Identify which cell holds the provided text, then report its (X, Y) central coordinate. 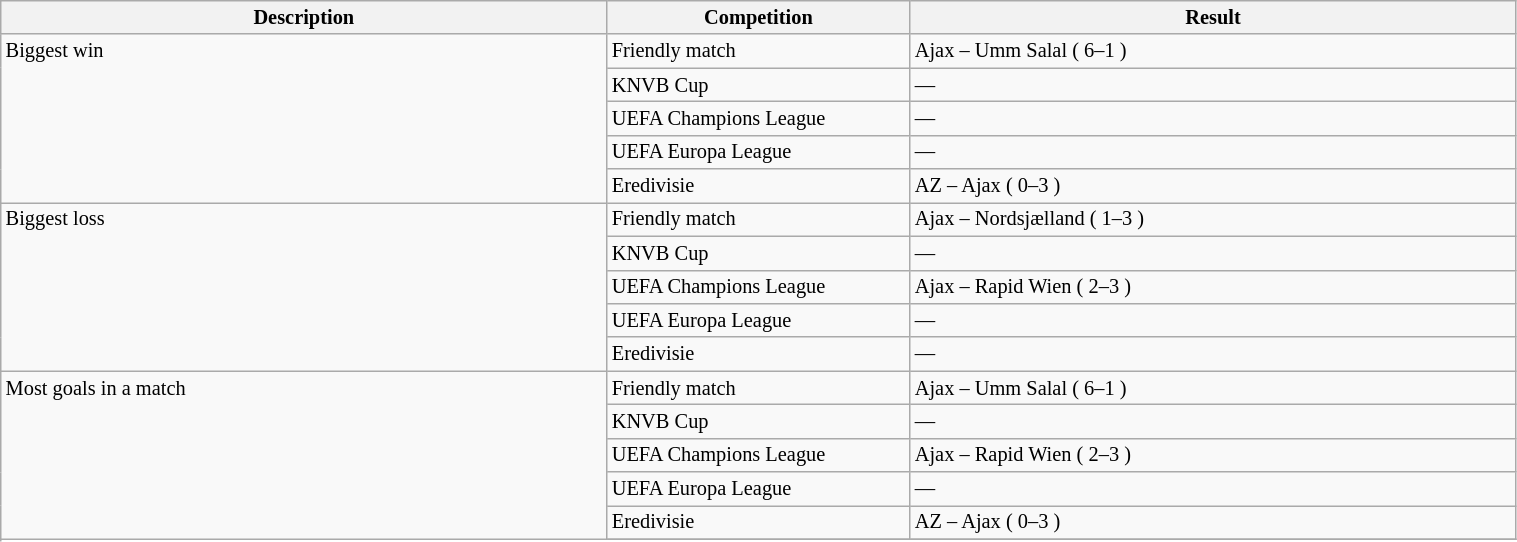
Competition (758, 17)
Result (1213, 17)
Most goals in a match (304, 455)
Biggest win (304, 118)
Biggest loss (304, 286)
Description (304, 17)
Ajax – Nordsjælland ( 1–3 ) (1213, 219)
